Find where the given text appears and provide that cell's center as [X, Y] coordinate. 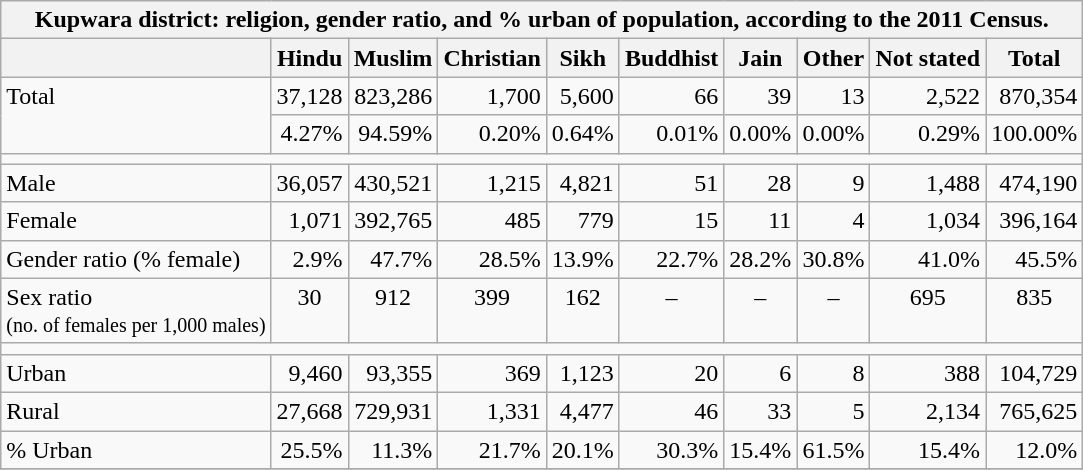
28.5% [492, 259]
1,071 [310, 221]
Sex ratio (no. of females per 1,000 males) [136, 310]
2,522 [928, 96]
765,625 [1034, 411]
46 [671, 411]
Male [136, 183]
20.1% [582, 449]
870,354 [1034, 96]
20 [671, 373]
45.5% [1034, 259]
33 [760, 411]
0.29% [928, 134]
61.5% [834, 449]
Kupwara district: religion, gender ratio, and % urban of population, according to the 2011 Census. [542, 20]
162 [582, 310]
474,190 [1034, 183]
94.59% [393, 134]
39 [760, 96]
66 [671, 96]
430,521 [393, 183]
Not stated [928, 58]
9 [834, 183]
695 [928, 310]
2.9% [310, 259]
1,123 [582, 373]
5,600 [582, 96]
823,286 [393, 96]
30.8% [834, 259]
4 [834, 221]
Christian [492, 58]
835 [1034, 310]
Buddhist [671, 58]
100.00% [1034, 134]
912 [393, 310]
0.64% [582, 134]
1,034 [928, 221]
30 [310, 310]
1,215 [492, 183]
Other [834, 58]
36,057 [310, 183]
27,668 [310, 411]
41.0% [928, 259]
Sikh [582, 58]
779 [582, 221]
0.20% [492, 134]
729,931 [393, 411]
12.0% [1034, 449]
11 [760, 221]
4,477 [582, 411]
13.9% [582, 259]
4.27% [310, 134]
13 [834, 96]
Hindu [310, 58]
2,134 [928, 411]
9,460 [310, 373]
Muslim [393, 58]
Rural [136, 411]
28 [760, 183]
11.3% [393, 449]
5 [834, 411]
1,331 [492, 411]
28.2% [760, 259]
6 [760, 373]
388 [928, 373]
Urban [136, 373]
392,765 [393, 221]
93,355 [393, 373]
399 [492, 310]
Jain [760, 58]
37,128 [310, 96]
15 [671, 221]
% Urban [136, 449]
0.01% [671, 134]
Gender ratio (% female) [136, 259]
21.7% [492, 449]
51 [671, 183]
Female [136, 221]
396,164 [1034, 221]
1,700 [492, 96]
485 [492, 221]
22.7% [671, 259]
369 [492, 373]
25.5% [310, 449]
8 [834, 373]
104,729 [1034, 373]
4,821 [582, 183]
30.3% [671, 449]
47.7% [393, 259]
1,488 [928, 183]
